Capture the cell that displays the provided text and extract its (x, y) central coordinate. 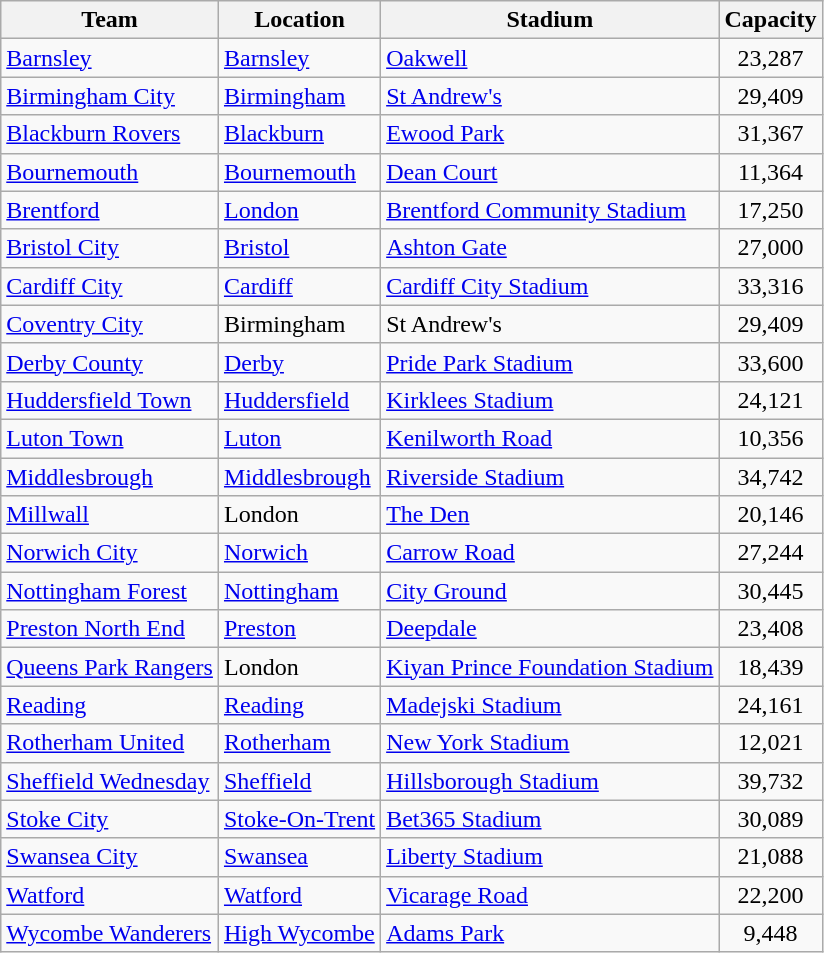
Deepdale (550, 629)
27,244 (770, 553)
31,367 (770, 134)
11,364 (770, 172)
Madejski Stadium (550, 705)
33,600 (770, 362)
Huddersfield Town (110, 400)
10,356 (770, 438)
Stoke-On-Trent (299, 819)
Nottingham (299, 591)
Queens Park Rangers (110, 667)
Preston (299, 629)
Bristol (299, 248)
Ewood Park (550, 134)
Carrow Road (550, 553)
Kiyan Prince Foundation Stadium (550, 667)
34,742 (770, 477)
Cardiff City Stadium (550, 286)
New York Stadium (550, 743)
Dean Court (550, 172)
Rotherham United (110, 743)
Blackburn (299, 134)
12,021 (770, 743)
22,200 (770, 895)
Luton Town (110, 438)
Hillsborough Stadium (550, 781)
Rotherham (299, 743)
Liberty Stadium (550, 857)
Luton (299, 438)
Derby County (110, 362)
Location (299, 20)
Capacity (770, 20)
Team (110, 20)
Coventry City (110, 324)
Stoke City (110, 819)
Cardiff City (110, 286)
17,250 (770, 210)
21,088 (770, 857)
Cardiff (299, 286)
Huddersfield (299, 400)
Riverside Stadium (550, 477)
20,146 (770, 515)
9,448 (770, 933)
24,121 (770, 400)
18,439 (770, 667)
High Wycombe (299, 933)
24,161 (770, 705)
Pride Park Stadium (550, 362)
Preston North End (110, 629)
Bristol City (110, 248)
Millwall (110, 515)
Norwich (299, 553)
33,316 (770, 286)
Oakwell (550, 58)
Swansea (299, 857)
Wycombe Wanderers (110, 933)
Nottingham Forest (110, 591)
23,287 (770, 58)
39,732 (770, 781)
Stadium (550, 20)
Kirklees Stadium (550, 400)
Norwich City (110, 553)
Blackburn Rovers (110, 134)
City Ground (550, 591)
30,445 (770, 591)
Ashton Gate (550, 248)
Bet365 Stadium (550, 819)
27,000 (770, 248)
Sheffield Wednesday (110, 781)
23,408 (770, 629)
Birmingham City (110, 96)
Brentford (110, 210)
Adams Park (550, 933)
Swansea City (110, 857)
Kenilworth Road (550, 438)
Brentford Community Stadium (550, 210)
The Den (550, 515)
Vicarage Road (550, 895)
Sheffield (299, 781)
30,089 (770, 819)
Derby (299, 362)
